Return [x, y] of the center of cell containing provided text 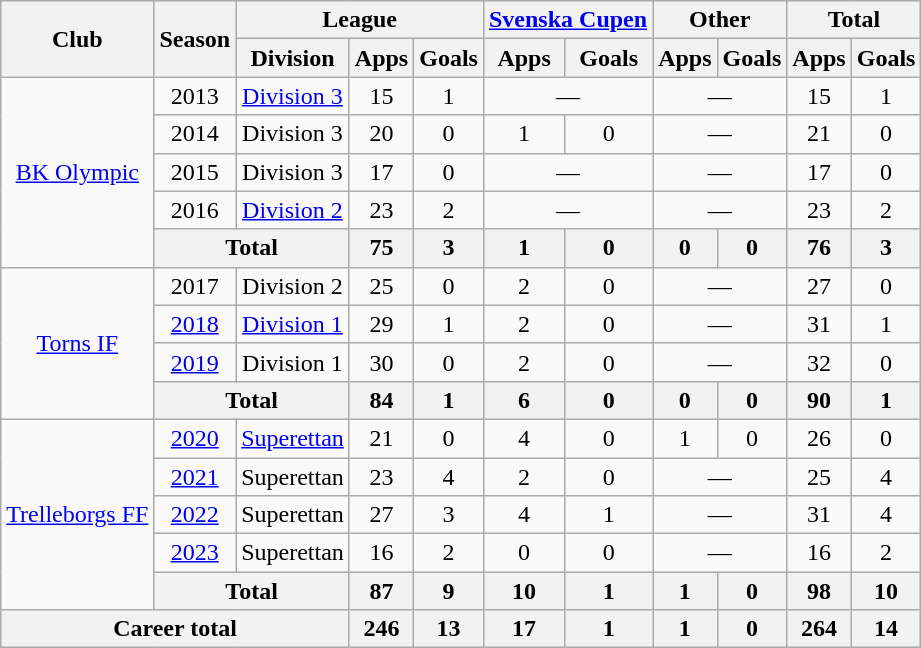
Division [293, 58]
2018 [195, 324]
Career total [176, 629]
BK Olympic [78, 172]
98 [819, 591]
Trelleborgs FF [78, 514]
29 [381, 324]
90 [819, 400]
26 [819, 438]
2019 [195, 362]
2013 [195, 96]
264 [819, 629]
14 [886, 629]
2016 [195, 210]
2015 [195, 172]
League [360, 20]
20 [381, 134]
2014 [195, 134]
87 [381, 591]
6 [524, 400]
2017 [195, 286]
Svenska Cupen [568, 20]
2021 [195, 477]
2020 [195, 438]
84 [381, 400]
246 [381, 629]
2023 [195, 553]
9 [449, 591]
Other [720, 20]
2022 [195, 515]
75 [381, 248]
76 [819, 248]
Club [78, 39]
Torns IF [78, 343]
32 [819, 362]
30 [381, 362]
13 [449, 629]
Season [195, 39]
